Locate the cell with the specified text and output its [X, Y] center coordinate. 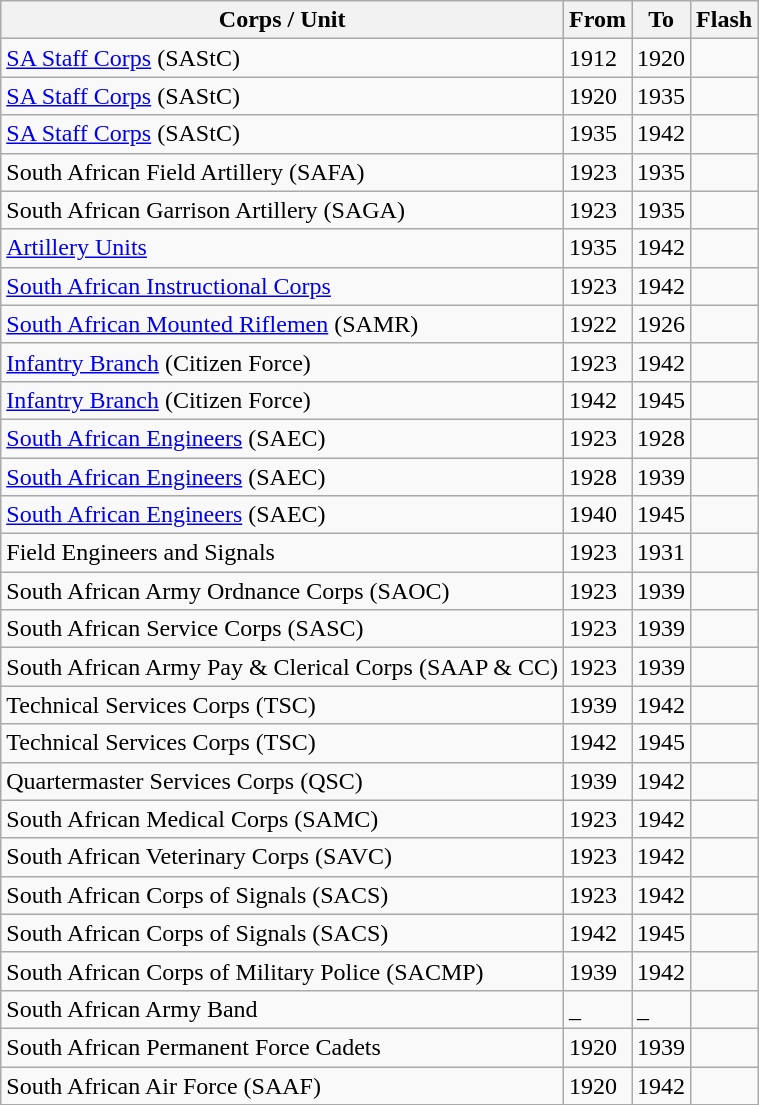
South African Army Ordnance Corps (SAOC) [282, 591]
South African Army Pay & Clerical Corps (SAAP & CC) [282, 667]
South African Mounted Riflemen (SAMR) [282, 324]
Flash [724, 20]
1926 [662, 324]
South African Instructional Corps [282, 286]
Field Engineers and Signals [282, 553]
Corps / Unit [282, 20]
1940 [598, 515]
1931 [662, 553]
South African Corps of Military Police (SACMP) [282, 971]
South African Garrison Artillery (SAGA) [282, 210]
Artillery Units [282, 248]
South African Field Artillery (SAFA) [282, 172]
South African Army Band [282, 1009]
1912 [598, 58]
1922 [598, 324]
South African Medical Corps (SAMC) [282, 819]
To [662, 20]
South African Permanent Force Cadets [282, 1047]
Quartermaster Services Corps (QSC) [282, 781]
South African Air Force (SAAF) [282, 1085]
South African Veterinary Corps (SAVC) [282, 857]
South African Service Corps (SASC) [282, 629]
From [598, 20]
